Identify which cell holds the provided text, then report its (x, y) central coordinate. 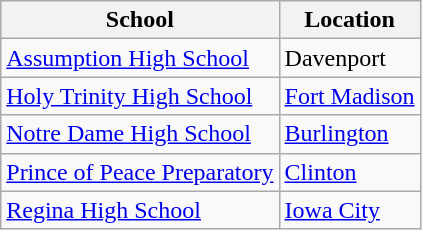
Burlington (350, 134)
Fort Madison (350, 96)
School (140, 20)
Regina High School (140, 210)
Prince of Peace Preparatory (140, 172)
Notre Dame High School (140, 134)
Clinton (350, 172)
Davenport (350, 58)
Location (350, 20)
Assumption High School (140, 58)
Holy Trinity High School (140, 96)
Iowa City (350, 210)
